Extract the (X, Y) coordinate from the center of the cell holding the provided text.  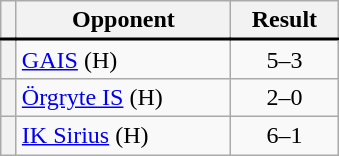
6–1 (285, 135)
Opponent (123, 20)
IK Sirius (H) (123, 135)
GAIS (H) (123, 60)
Result (285, 20)
2–0 (285, 97)
Örgryte IS (H) (123, 97)
5–3 (285, 60)
